Locate the cell with the specified text and output its [X, Y] center coordinate. 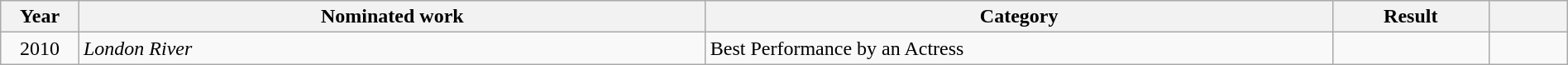
Nominated work [392, 17]
2010 [40, 48]
Category [1019, 17]
Result [1411, 17]
London River [392, 48]
Year [40, 17]
Best Performance by an Actress [1019, 48]
